Return (X, Y) of the center of cell containing provided text 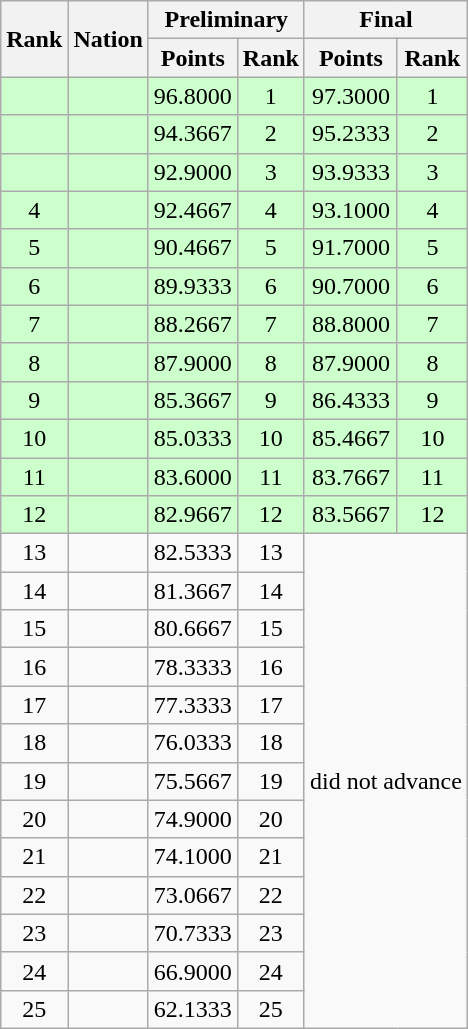
73.0667 (192, 895)
91.7000 (350, 248)
Preliminary (226, 20)
94.3667 (192, 134)
78.3333 (192, 667)
85.0333 (192, 438)
93.1000 (350, 210)
85.3667 (192, 400)
93.9333 (350, 172)
Nation (108, 39)
77.3333 (192, 705)
95.2333 (350, 134)
83.6000 (192, 477)
81.3667 (192, 591)
did not advance (386, 782)
75.5667 (192, 781)
74.1000 (192, 857)
90.4667 (192, 248)
76.0333 (192, 743)
80.6667 (192, 629)
86.4333 (350, 400)
62.1333 (192, 1009)
85.4667 (350, 438)
92.9000 (192, 172)
82.9667 (192, 515)
66.9000 (192, 971)
88.8000 (350, 324)
74.9000 (192, 819)
83.5667 (350, 515)
92.4667 (192, 210)
89.9333 (192, 286)
96.8000 (192, 96)
70.7333 (192, 933)
Final (386, 20)
83.7667 (350, 477)
90.7000 (350, 286)
88.2667 (192, 324)
97.3000 (350, 96)
82.5333 (192, 553)
